Capture the cell that displays the provided text and extract its (X, Y) central coordinate. 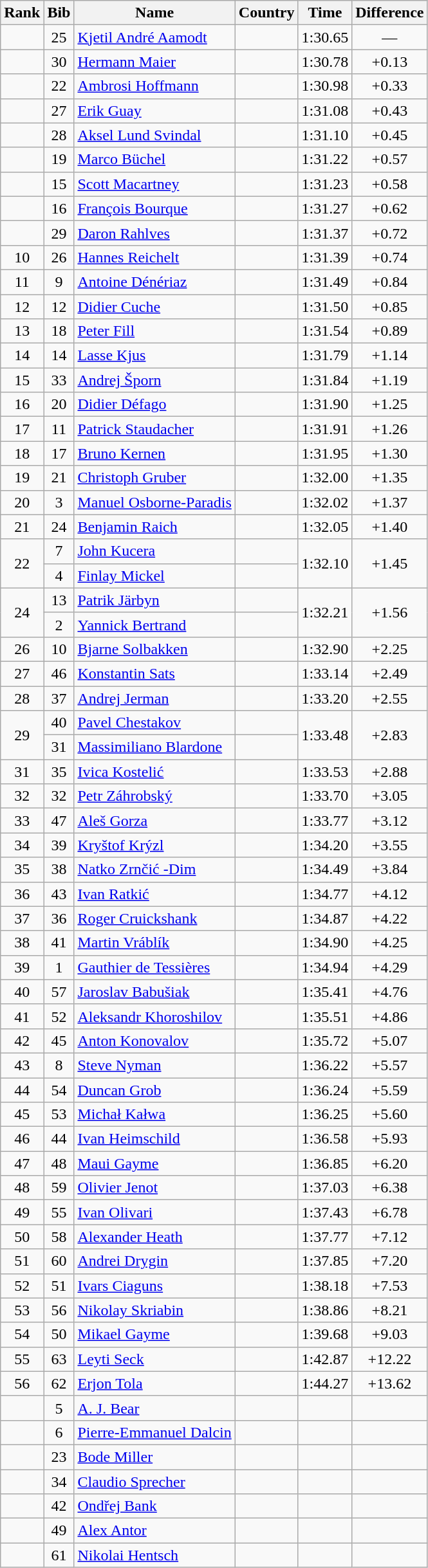
Country (266, 13)
Scott Macartney (154, 184)
6 (59, 1432)
Jaroslav Babušiak (154, 992)
François Bourque (154, 208)
Massimiliano Blardone (154, 747)
+3.55 (390, 845)
1:32.10 (325, 563)
+1.25 (390, 405)
1:32.00 (325, 478)
1:34.49 (325, 870)
Martin Vráblík (154, 943)
1:33.48 (325, 735)
1:31.95 (325, 453)
Ivica Kostelić (154, 772)
23 (59, 1457)
1:32.90 (325, 649)
Pierre-Emmanuel Dalcin (154, 1432)
Petr Záhrobský (154, 796)
1:31.08 (325, 111)
Ivan Ratkić (154, 894)
Marco Büchel (154, 160)
Natko Zrnčić -Dim (154, 870)
1:36.25 (325, 1115)
1:30.98 (325, 86)
+1.35 (390, 478)
Aleš Gorza (154, 821)
1:31.90 (325, 405)
Bruno Kernen (154, 453)
+4.29 (390, 967)
Difference (390, 13)
1 (59, 967)
Pavel Chestakov (154, 723)
Anton Konovalov (154, 1041)
Ivan Heimschild (154, 1139)
1:31.84 (325, 380)
+2.83 (390, 735)
1:35.51 (325, 1016)
+0.43 (390, 111)
Daron Rahlves (154, 233)
1:34.94 (325, 967)
Ondřej Bank (154, 1506)
1:30.78 (325, 62)
+5.60 (390, 1115)
60 (59, 1261)
1:31.79 (325, 356)
+1.45 (390, 563)
Claudio Sprecher (154, 1481)
1:31.39 (325, 257)
1:38.86 (325, 1310)
7 (59, 551)
+0.58 (390, 184)
1:38.18 (325, 1286)
Time (325, 13)
Ivars Ciaguns (154, 1286)
+6.20 (390, 1163)
5 (59, 1408)
+0.57 (390, 160)
Lasse Kjus (154, 356)
+2.25 (390, 649)
+7.12 (390, 1237)
1:32.05 (325, 527)
Erik Guay (154, 111)
+0.62 (390, 208)
+9.03 (390, 1335)
1:31.37 (325, 233)
Michał Kałwa (154, 1115)
+0.72 (390, 233)
1:31.54 (325, 331)
1:31.49 (325, 282)
+13.62 (390, 1383)
+4.76 (390, 992)
1:31.23 (325, 184)
Steve Nyman (154, 1065)
Patrick Staudacher (154, 429)
— (390, 37)
1:34.77 (325, 894)
1:42.87 (325, 1359)
+1.26 (390, 429)
Yannick Bertrand (154, 624)
1:33.70 (325, 796)
1:33.53 (325, 772)
Gauthier de Tessières (154, 967)
Antoine Dénériaz (154, 282)
Maui Gayme (154, 1163)
1:34.20 (325, 845)
Bib (59, 13)
+4.12 (390, 894)
+2.55 (390, 698)
1:31.91 (325, 429)
+0.13 (390, 62)
2 (59, 624)
Rank (22, 13)
+0.89 (390, 331)
+5.57 (390, 1065)
Mikael Gayme (154, 1335)
4 (59, 576)
63 (59, 1359)
9 (59, 282)
John Kucera (154, 551)
Alex Antor (154, 1531)
1:30.65 (325, 37)
+5.93 (390, 1139)
+0.74 (390, 257)
Didier Cuche (154, 307)
+7.53 (390, 1286)
+2.49 (390, 673)
Kjetil André Aamodt (154, 37)
+12.22 (390, 1359)
1:37.85 (325, 1261)
1:35.72 (325, 1041)
3 (59, 502)
+3.05 (390, 796)
Finlay Mickel (154, 576)
25 (59, 37)
+2.88 (390, 772)
Aksel Lund Svindal (154, 135)
+1.19 (390, 380)
61 (59, 1555)
1:44.27 (325, 1383)
1:34.87 (325, 918)
+1.40 (390, 527)
Bode Miller (154, 1457)
Erjon Tola (154, 1383)
Konstantin Sats (154, 673)
1:36.85 (325, 1163)
Hannes Reichelt (154, 257)
+0.33 (390, 86)
Peter Fill (154, 331)
58 (59, 1237)
+5.59 (390, 1090)
+4.25 (390, 943)
Name (154, 13)
+5.07 (390, 1041)
+3.84 (390, 870)
1:31.22 (325, 160)
1:37.77 (325, 1237)
Duncan Grob (154, 1090)
+4.22 (390, 918)
1:37.03 (325, 1188)
Olivier Jenot (154, 1188)
+6.78 (390, 1212)
8 (59, 1065)
Nikolai Hentsch (154, 1555)
57 (59, 992)
+4.86 (390, 1016)
+3.12 (390, 821)
30 (59, 62)
+0.84 (390, 282)
Ambrosi Hoffmann (154, 86)
Nikolay Skriabin (154, 1310)
+8.21 (390, 1310)
1:32.02 (325, 502)
Andrej Jerman (154, 698)
+0.85 (390, 307)
Andrei Drygin (154, 1261)
Patrik Järbyn (154, 600)
Christoph Gruber (154, 478)
1:33.14 (325, 673)
A. J. Bear (154, 1408)
Kryštof Krýzl (154, 845)
Ivan Olivari (154, 1212)
+1.30 (390, 453)
+7.20 (390, 1261)
1:36.22 (325, 1065)
Leyti Seck (154, 1359)
1:33.20 (325, 698)
59 (59, 1188)
1:36.58 (325, 1139)
1:35.41 (325, 992)
+1.37 (390, 502)
+1.14 (390, 356)
1:32.21 (325, 612)
62 (59, 1383)
Alexander Heath (154, 1237)
+6.38 (390, 1188)
1:31.10 (325, 135)
Andrej Šporn (154, 380)
1:33.77 (325, 821)
1:34.90 (325, 943)
Benjamin Raich (154, 527)
Hermann Maier (154, 62)
Aleksandr Khoroshilov (154, 1016)
+0.45 (390, 135)
Manuel Osborne-Paradis (154, 502)
1:37.43 (325, 1212)
Roger Cruickshank (154, 918)
1:36.24 (325, 1090)
Bjarne Solbakken (154, 649)
1:31.50 (325, 307)
+1.56 (390, 612)
1:39.68 (325, 1335)
Didier Défago (154, 405)
1:31.27 (325, 208)
